Return the [X, Y] coordinate for the center point of the cell that contains the specified text.  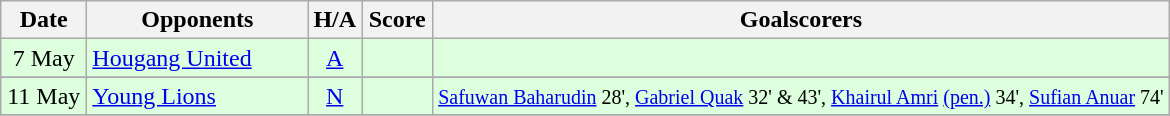
A [335, 58]
Safuwan Baharudin 28', Gabriel Quak 32' & 43', Khairul Amri (pen.) 34', Sufian Anuar 74' [802, 96]
Hougang United [198, 58]
N [335, 96]
Score [398, 20]
Young Lions [198, 96]
Date [44, 20]
Goalscorers [802, 20]
11 May [44, 96]
Opponents [198, 20]
H/A [335, 20]
7 May [44, 58]
